Determine the [x, y] coordinate at the center of the cell enclosing the given text.  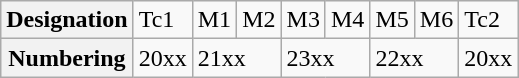
M1 [214, 20]
Numbering [67, 58]
M4 [347, 20]
Tc2 [488, 20]
23xx [326, 58]
M6 [436, 20]
21xx [236, 58]
M3 [303, 20]
Tc1 [162, 20]
Designation [67, 20]
M2 [259, 20]
M5 [392, 20]
22xx [414, 58]
